Pinpoint the cell where the given text exists, returning its [x, y] midpoint coordinate. 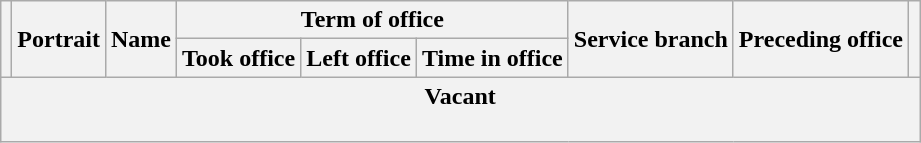
Took office [239, 58]
Service branch [650, 39]
Vacant [460, 110]
Time in office [492, 58]
Left office [359, 58]
Name [140, 39]
Term of office [373, 20]
Preceding office [820, 39]
Portrait [59, 39]
